Return the (X, Y) coordinate for the center point of the cell that contains the specified text.  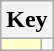
Key (27, 20)
